Capture the cell that displays the provided text and extract its [X, Y] central coordinate. 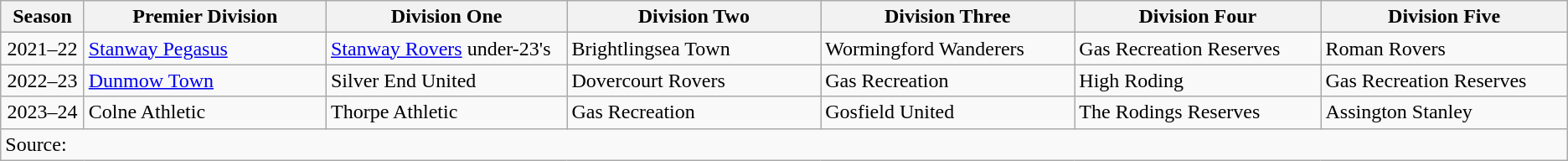
The Rodings Reserves [1198, 112]
2021–22 [42, 49]
Colne Athletic [204, 112]
Brightlingsea Town [694, 49]
Dovercourt Rovers [694, 80]
Division Two [694, 17]
Division Five [1444, 17]
Division One [446, 17]
Division Three [948, 17]
Premier Division [204, 17]
Division Four [1198, 17]
Gosfield United [948, 112]
Dunmow Town [204, 80]
High Roding [1198, 80]
2023–24 [42, 112]
Thorpe Athletic [446, 112]
Assington Stanley [1444, 112]
Stanway Rovers under-23's [446, 49]
Stanway Pegasus [204, 49]
2022–23 [42, 80]
Source: [784, 144]
Roman Rovers [1444, 49]
Wormingford Wanderers [948, 49]
Silver End United [446, 80]
Season [42, 17]
